Detect which cell encompasses the target text, then output its [X, Y] center coordinate. 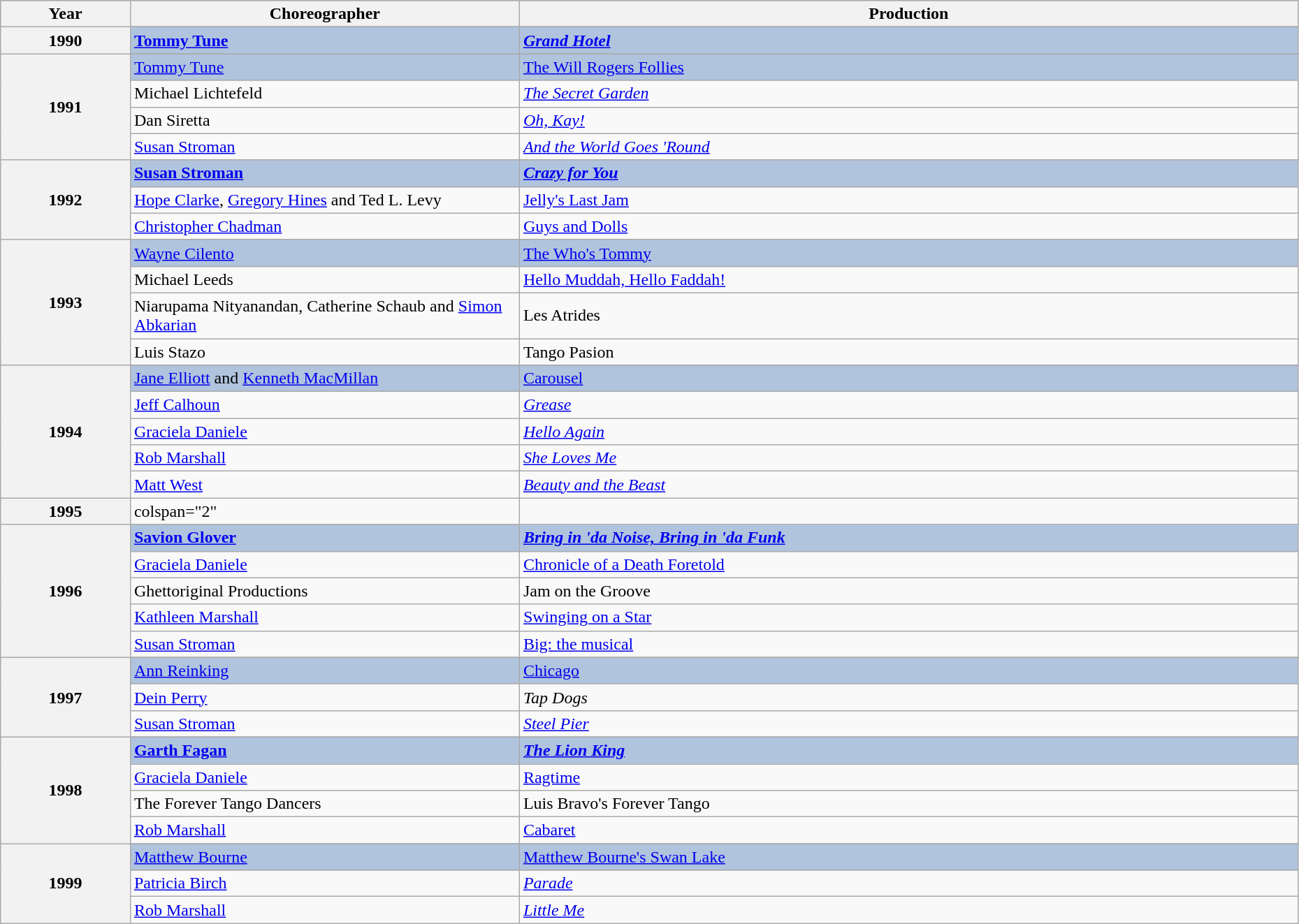
Dan Siretta [324, 120]
Grease [908, 405]
Garth Fagan [324, 750]
1992 [66, 200]
Tango Pasion [908, 351]
1999 [66, 883]
Matthew Bourne's Swan Lake [908, 857]
The Forever Tango Dancers [324, 804]
She Loves Me [908, 458]
1997 [66, 697]
Chronicle of a Death Foretold [908, 564]
Swinging on a Star [908, 617]
Michael Lichtefeld [324, 94]
Jane Elliott and Kenneth MacMillan [324, 379]
1996 [66, 591]
Carousel [908, 379]
Matthew Bourne [324, 857]
1993 [66, 302]
Big: the musical [908, 644]
And the World Goes 'Round [908, 147]
Jeff Calhoun [324, 405]
Christopher Chadman [324, 226]
Michael Leeds [324, 279]
Production [908, 14]
Guys and Dolls [908, 226]
Hello Muddah, Hello Faddah! [908, 279]
Luis Stazo [324, 351]
1990 [66, 41]
Savion Glover [324, 538]
Matt West [324, 485]
Wayne Cilento [324, 253]
1995 [66, 511]
colspan="2" [324, 511]
Kathleen Marshall [324, 617]
Grand Hotel [908, 41]
The Lion King [908, 750]
Year [66, 14]
Niarupama Nityanandan, Catherine Schaub and Simon Abkarian [324, 316]
Patricia Birch [324, 883]
Jam on the Groove [908, 591]
Tap Dogs [908, 697]
Beauty and the Beast [908, 485]
Oh, Kay! [908, 120]
Crazy for You [908, 173]
Ann Reinking [324, 670]
Hello Again [908, 432]
1991 [66, 107]
Parade [908, 883]
1998 [66, 790]
Luis Bravo's Forever Tango [908, 804]
The Will Rogers Follies [908, 67]
Hope Clarke, Gregory Hines and Ted L. Levy [324, 200]
The Secret Garden [908, 94]
Bring in 'da Noise, Bring in 'da Funk [908, 538]
1994 [66, 432]
Chicago [908, 670]
The Who's Tommy [908, 253]
Dein Perry [324, 697]
Jelly's Last Jam [908, 200]
Ragtime [908, 777]
Cabaret [908, 830]
Ghettoriginal Productions [324, 591]
Les Atrides [908, 316]
Little Me [908, 910]
Steel Pier [908, 724]
Choreographer [324, 14]
